Identify which cell holds the provided text, then report its (x, y) central coordinate. 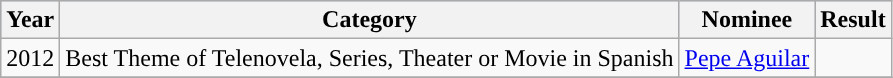
Best Theme of Telenovela, Series, Theater or Movie in Spanish (370, 58)
2012 (30, 58)
Nominee (747, 20)
Category (370, 20)
Pepe Aguilar (747, 58)
Year (30, 20)
Result (853, 20)
